Pinpoint the cell where the given text exists, returning its [x, y] midpoint coordinate. 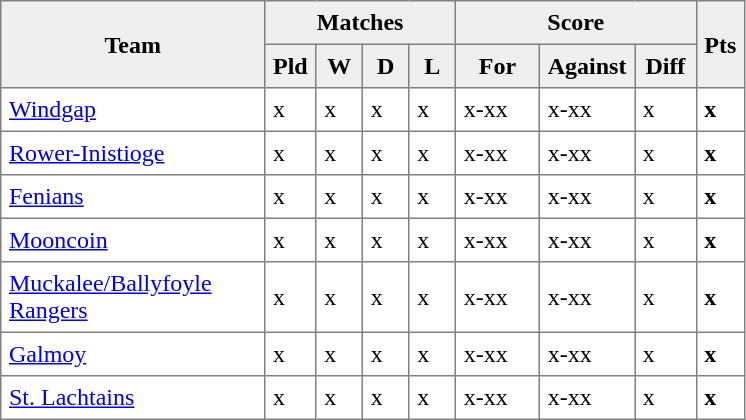
Team [133, 44]
Score [576, 23]
D [385, 66]
Muckalee/Ballyfoyle Rangers [133, 297]
W [339, 66]
Mooncoin [133, 240]
Fenians [133, 197]
Galmoy [133, 354]
For [497, 66]
L [432, 66]
Against [586, 66]
St. Lachtains [133, 398]
Pld [290, 66]
Rower-Inistioge [133, 153]
Matches [360, 23]
Diff [666, 66]
Windgap [133, 110]
Pts [720, 44]
